Pinpoint the cell where the given text exists, returning its [X, Y] midpoint coordinate. 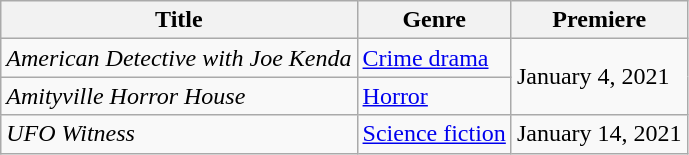
January 14, 2021 [599, 134]
Title [179, 20]
Science fiction [434, 134]
Premiere [599, 20]
Crime drama [434, 58]
Genre [434, 20]
UFO Witness [179, 134]
January 4, 2021 [599, 77]
Amityville Horror House [179, 96]
American Detective with Joe Kenda [179, 58]
Horror [434, 96]
